Extract the (x, y) coordinate from the center of the cell holding the provided text.  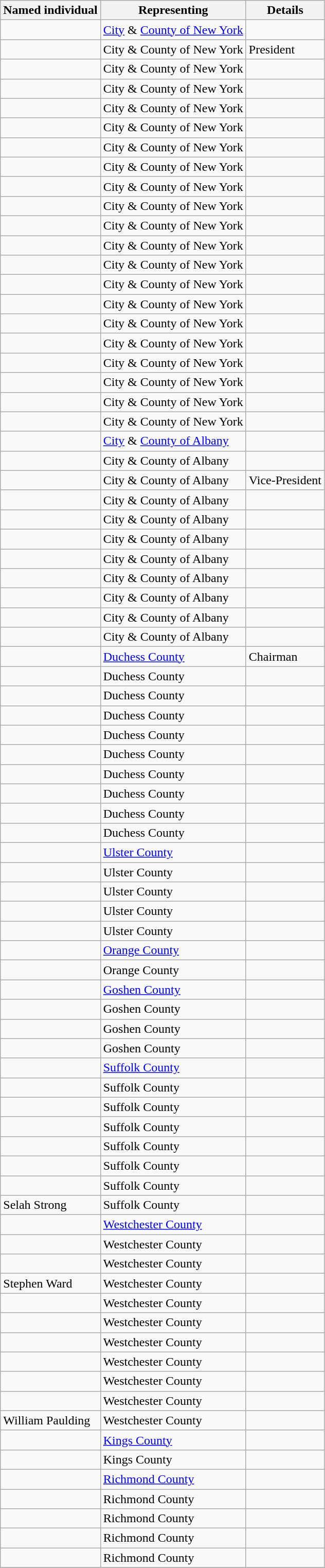
Representing (173, 10)
William Paulding (50, 1420)
Chairman (285, 657)
Vice-President (285, 480)
Named individual (50, 10)
Selah Strong (50, 1205)
President (285, 49)
Stephen Ward (50, 1283)
Details (285, 10)
